Find where the given text appears and provide that cell's center as (X, Y) coordinate. 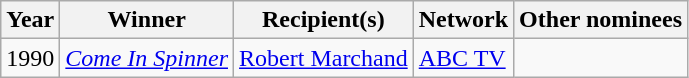
1990 (30, 58)
Network (463, 20)
Come In Spinner (147, 58)
Robert Marchand (324, 58)
Recipient(s) (324, 20)
Year (30, 20)
Winner (147, 20)
ABC TV (463, 58)
Other nominees (601, 20)
